Find where the given text appears and provide that cell's center as [x, y] coordinate. 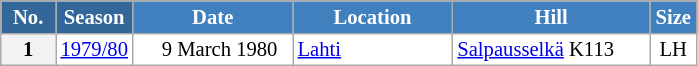
Size [674, 16]
Date [213, 16]
Season [94, 16]
Lahti [373, 49]
9 March 1980 [213, 49]
1 [28, 49]
LH [674, 49]
Location [373, 16]
No. [28, 16]
Hill [550, 16]
1979/80 [94, 49]
Salpausselkä K113 [550, 49]
